Provide the [X, Y] coordinate of the cell's center where the given text is located.  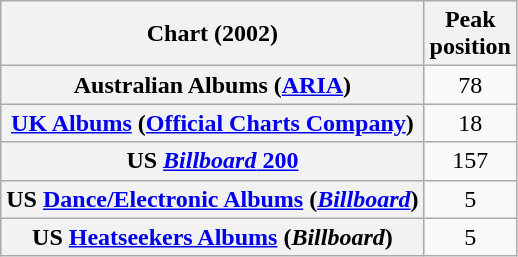
78 [470, 85]
18 [470, 123]
UK Albums (Official Charts Company) [212, 123]
US Billboard 200 [212, 161]
US Heatseekers Albums (Billboard) [212, 237]
US Dance/Electronic Albums (Billboard) [212, 199]
Chart (2002) [212, 34]
Peakposition [470, 34]
157 [470, 161]
Australian Albums (ARIA) [212, 85]
